Detect which cell encompasses the target text, then output its (x, y) center coordinate. 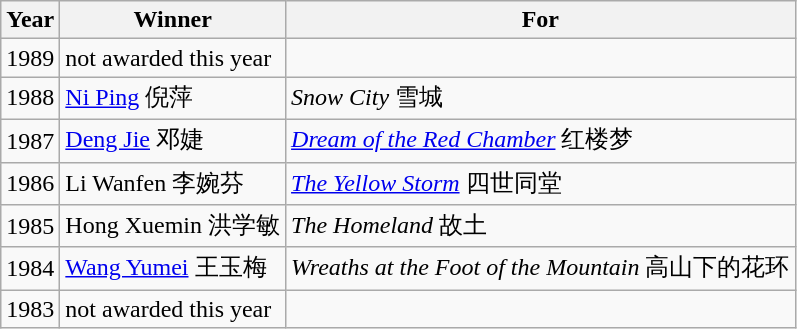
Winner (173, 20)
1988 (30, 98)
1989 (30, 58)
1987 (30, 140)
1983 (30, 309)
Wreaths at the Foot of the Mountain 高山下的花环 (540, 268)
For (540, 20)
1984 (30, 268)
Deng Jie 邓婕 (173, 140)
Year (30, 20)
Ni Ping 倪萍 (173, 98)
1985 (30, 226)
Snow City 雪城 (540, 98)
Li Wanfen 李婉芬 (173, 184)
Wang Yumei 王玉梅 (173, 268)
The Homeland 故土 (540, 226)
Hong Xuemin 洪学敏 (173, 226)
1986 (30, 184)
Dream of the Red Chamber 红楼梦 (540, 140)
The Yellow Storm 四世同堂 (540, 184)
